Scan for the cell matching the given text and deliver its (X, Y) coordinate at center. 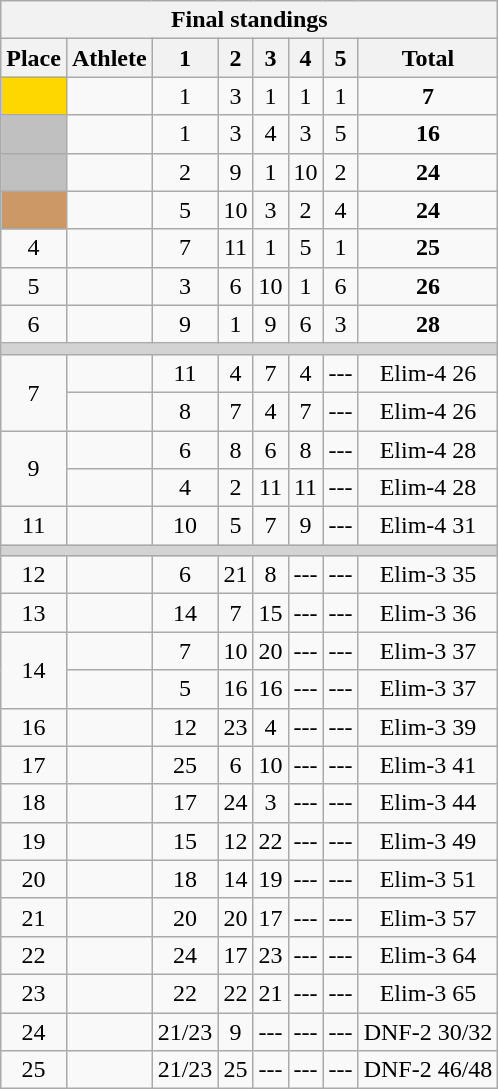
Athlete (109, 58)
Elim-3 41 (428, 765)
Place (34, 58)
Elim-3 65 (428, 993)
DNF-2 46/48 (428, 1070)
Elim-3 57 (428, 917)
Elim-3 36 (428, 613)
Elim-3 51 (428, 879)
Final standings (250, 20)
Elim-3 35 (428, 575)
Elim-4 31 (428, 526)
26 (428, 286)
13 (34, 613)
Elim-3 39 (428, 727)
Elim-3 44 (428, 803)
Total (428, 58)
28 (428, 324)
DNF-2 30/32 (428, 1031)
Elim-3 49 (428, 841)
Elim-3 64 (428, 955)
